Detect which cell encompasses the target text, then output its (x, y) center coordinate. 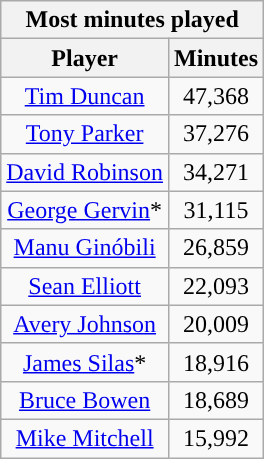
Minutes (216, 58)
Tim Duncan (85, 96)
Sean Elliott (85, 286)
22,093 (216, 286)
Manu Ginóbili (85, 248)
26,859 (216, 248)
Bruce Bowen (85, 400)
Player (85, 58)
18,689 (216, 400)
47,368 (216, 96)
34,271 (216, 172)
Most minutes played (132, 20)
David Robinson (85, 172)
18,916 (216, 362)
37,276 (216, 134)
31,115 (216, 210)
Avery Johnson (85, 324)
20,009 (216, 324)
Mike Mitchell (85, 438)
George Gervin* (85, 210)
Tony Parker (85, 134)
James Silas* (85, 362)
15,992 (216, 438)
